For the text-containing cell, return its midpoint in (x, y) coordinate format. 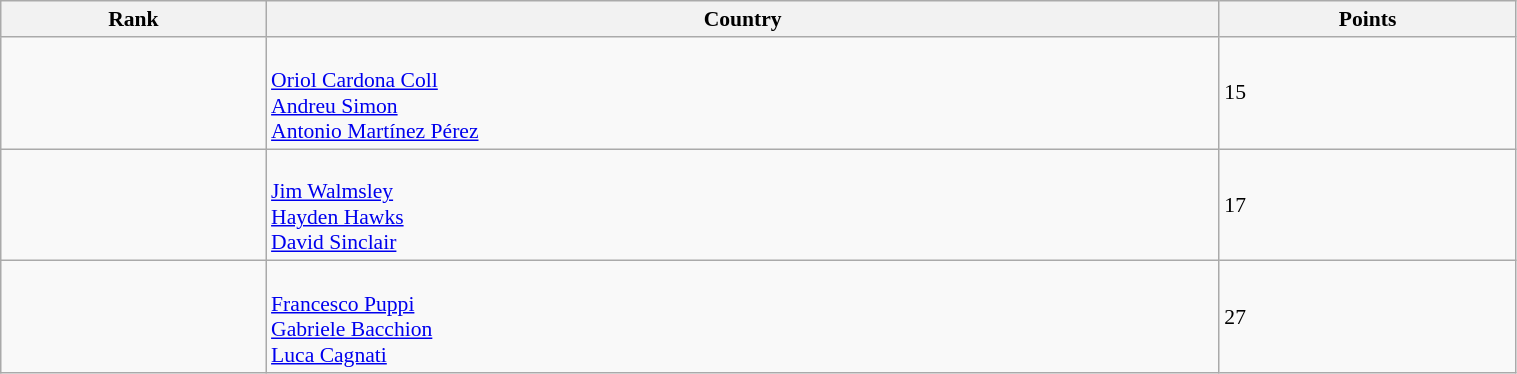
Oriol Cardona CollAndreu SimonAntonio Martínez Pérez (742, 93)
Jim WalmsleyHayden HawksDavid Sinclair (742, 205)
Country (742, 19)
Rank (134, 19)
Points (1368, 19)
17 (1368, 205)
Francesco PuppiGabriele BacchionLuca Cagnati (742, 317)
27 (1368, 317)
15 (1368, 93)
